For the text-containing cell, return its midpoint in [x, y] coordinate format. 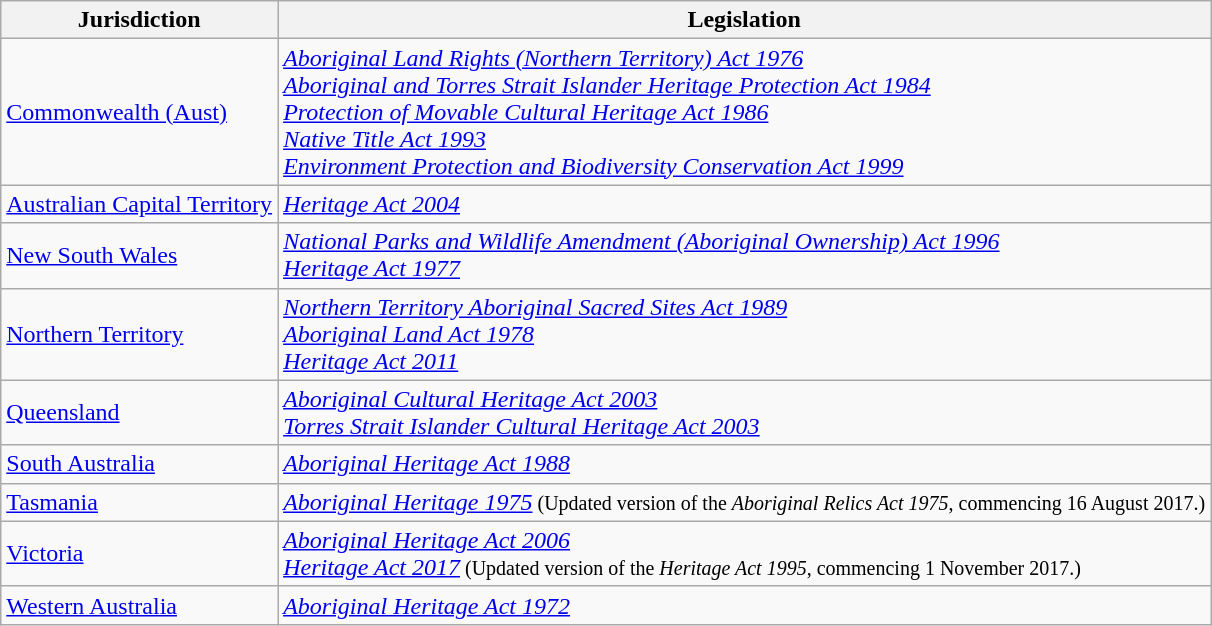
Victoria [140, 554]
Australian Capital Territory [140, 204]
Northern Territory [140, 334]
Tasmania [140, 502]
Aboriginal Heritage 1975 (Updated version of the Aboriginal Relics Act 1975, commencing 16 August 2017.) [744, 502]
Jurisdiction [140, 20]
Aboriginal Heritage Act 1988 [744, 464]
New South Wales [140, 256]
Aboriginal Heritage Act 1972 [744, 605]
Aboriginal Cultural Heritage Act 2003Torres Strait Islander Cultural Heritage Act 2003 [744, 412]
Commonwealth (Aust) [140, 112]
Northern Territory Aboriginal Sacred Sites Act 1989 Aboriginal Land Act 1978Heritage Act 2011 [744, 334]
Heritage Act 2004 [744, 204]
Aboriginal Heritage Act 2006Heritage Act 2017 (Updated version of the Heritage Act 1995, commencing 1 November 2017.) [744, 554]
Legislation [744, 20]
Western Australia [140, 605]
National Parks and Wildlife Amendment (Aboriginal Ownership) Act 1996Heritage Act 1977 [744, 256]
Queensland [140, 412]
South Australia [140, 464]
